Pinpoint the cell where the given text exists, returning its [X, Y] midpoint coordinate. 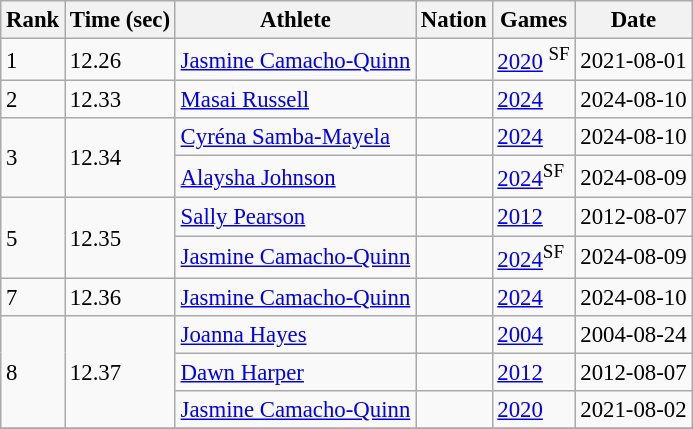
12.36 [120, 297]
2004 [534, 334]
Athlete [295, 20]
Rank [33, 20]
Joanna Hayes [295, 334]
Nation [454, 20]
2020 [534, 410]
2004-08-24 [634, 334]
Masai Russell [295, 100]
2021-08-01 [634, 60]
Time (sec) [120, 20]
Dawn Harper [295, 372]
2021-08-02 [634, 410]
7 [33, 297]
3 [33, 158]
12.37 [120, 372]
12.26 [120, 60]
8 [33, 372]
1 [33, 60]
12.34 [120, 158]
Games [534, 20]
Cyréna Samba-Mayela [295, 137]
12.35 [120, 238]
Sally Pearson [295, 217]
Alaysha Johnson [295, 177]
2 [33, 100]
2020 SF [534, 60]
Date [634, 20]
5 [33, 238]
12.33 [120, 100]
